Detect which cell encompasses the target text, then output its (X, Y) center coordinate. 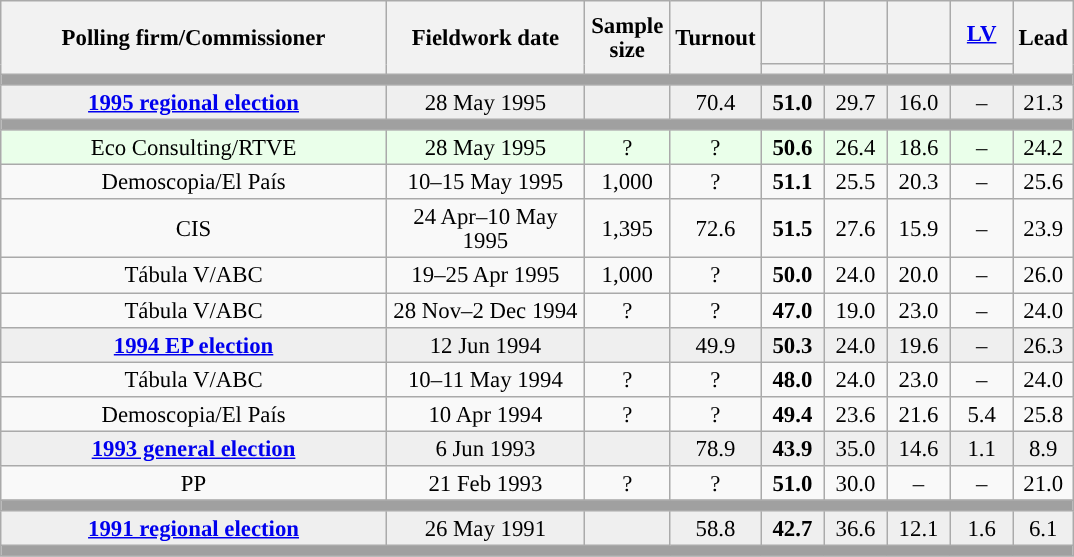
CIS (194, 230)
70.4 (716, 102)
26.0 (1043, 276)
Lead (1043, 38)
18.6 (918, 148)
20.3 (918, 182)
29.7 (856, 102)
47.0 (792, 310)
43.9 (792, 448)
24.2 (1043, 148)
35.0 (856, 448)
19.0 (856, 310)
50.3 (792, 344)
Turnout (716, 38)
30.0 (856, 484)
Fieldwork date (485, 38)
24 Apr–10 May 1995 (485, 230)
14.6 (918, 448)
50.0 (792, 276)
51.1 (792, 182)
1993 general election (194, 448)
26.4 (856, 148)
51.5 (792, 230)
78.9 (716, 448)
20.0 (918, 276)
58.8 (716, 528)
23.9 (1043, 230)
12.1 (918, 528)
1.6 (982, 528)
1.1 (982, 448)
Sample size (627, 38)
5.4 (982, 414)
23.6 (856, 414)
25.8 (1043, 414)
49.4 (792, 414)
72.6 (716, 230)
21.3 (1043, 102)
1994 EP election (194, 344)
36.6 (856, 528)
26 May 1991 (485, 528)
50.6 (792, 148)
19–25 Apr 1995 (485, 276)
21.6 (918, 414)
1,395 (627, 230)
15.9 (918, 230)
PP (194, 484)
10–15 May 1995 (485, 182)
42.7 (792, 528)
21.0 (1043, 484)
1991 regional election (194, 528)
21 Feb 1993 (485, 484)
19.6 (918, 344)
LV (982, 32)
10–11 May 1994 (485, 380)
25.5 (856, 182)
Polling firm/Commissioner (194, 38)
Eco Consulting/RTVE (194, 148)
25.6 (1043, 182)
28 Nov–2 Dec 1994 (485, 310)
8.9 (1043, 448)
10 Apr 1994 (485, 414)
49.9 (716, 344)
1995 regional election (194, 102)
6 Jun 1993 (485, 448)
26.3 (1043, 344)
48.0 (792, 380)
27.6 (856, 230)
6.1 (1043, 528)
16.0 (918, 102)
12 Jun 1994 (485, 344)
